Search for the cell housing the specified text and yield its (X, Y) center coordinate. 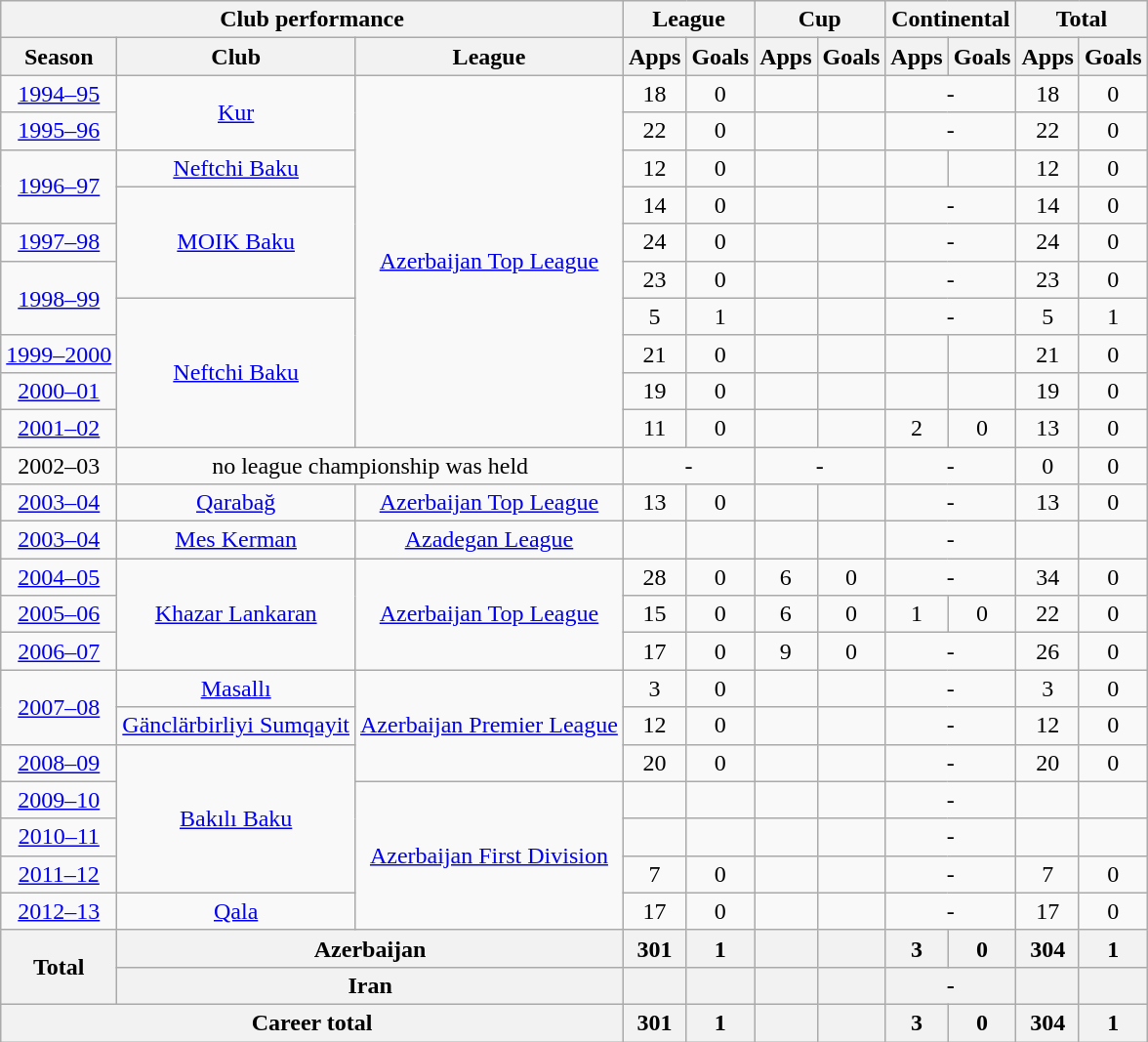
Azadegan League (488, 540)
9 (786, 651)
no league championship was held (371, 466)
1995–96 (59, 131)
Iran (371, 985)
Club performance (312, 20)
Career total (312, 1022)
Khazar Lankaran (236, 614)
2001–02 (59, 428)
Qala (236, 911)
1998–99 (59, 298)
2006–07 (59, 651)
2000–01 (59, 391)
Azerbaijan First Division (488, 855)
Cup (820, 20)
28 (654, 577)
Azerbaijan (371, 948)
Continental (951, 20)
2002–03 (59, 466)
Masallı (236, 688)
1994–95 (59, 94)
1997–98 (59, 242)
Mes Kerman (236, 540)
Bakılı Baku (236, 818)
2010–11 (59, 837)
Season (59, 57)
26 (1047, 651)
2 (917, 428)
2011–12 (59, 874)
15 (654, 614)
2004–05 (59, 577)
2007–08 (59, 707)
1999–2000 (59, 354)
34 (1047, 577)
Gänclärbirliyi Sumqayit (236, 726)
11 (654, 428)
MOIK Baku (236, 242)
1996–97 (59, 187)
2005–06 (59, 614)
2009–10 (59, 800)
Club (236, 57)
Kur (236, 112)
Azerbaijan Premier League (488, 726)
Qarabağ (236, 503)
2008–09 (59, 763)
2012–13 (59, 911)
